Identify which cell holds the provided text, then report its [X, Y] central coordinate. 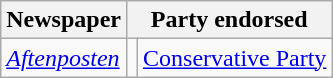
Aftenposten [64, 58]
Newspaper [64, 20]
Conservative Party [235, 58]
Party endorsed [228, 20]
